Return [x, y] of the center of cell containing provided text 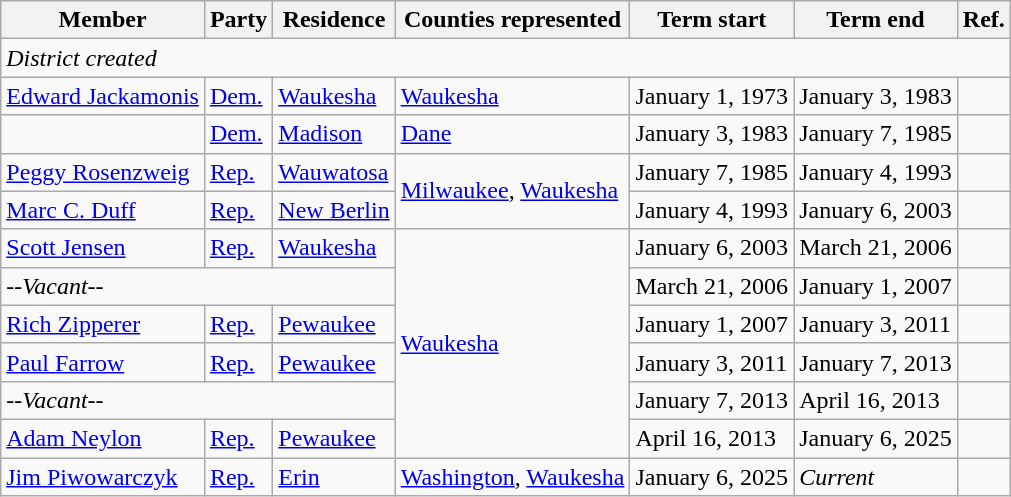
Adam Neylon [103, 438]
Scott Jensen [103, 248]
January 1, 1973 [712, 96]
Member [103, 20]
Ref. [984, 20]
Edward Jackamonis [103, 96]
Term end [876, 20]
Residence [334, 20]
Dane [512, 134]
District created [506, 58]
Current [876, 477]
Wauwatosa [334, 172]
Jim Piwowarczyk [103, 477]
Washington, Waukesha [512, 477]
Counties represented [512, 20]
New Berlin [334, 210]
Paul Farrow [103, 362]
Milwaukee, Waukesha [512, 191]
Erin [334, 477]
Marc C. Duff [103, 210]
Party [238, 20]
Peggy Rosenzweig [103, 172]
Rich Zipperer [103, 324]
Madison [334, 134]
Term start [712, 20]
